Identify which cell holds the provided text, then report its (x, y) central coordinate. 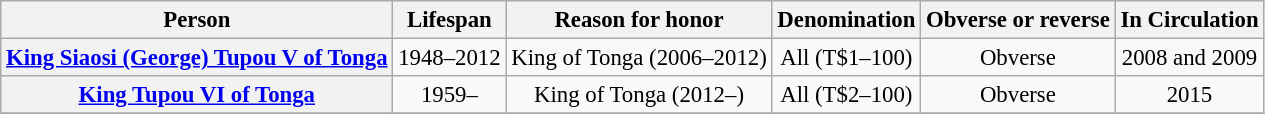
All (T$2–100) (846, 95)
All (T$1–100) (846, 58)
King Siaosi (George) Tupou V of Tonga (197, 58)
1959– (450, 95)
King of Tonga (2012–) (639, 95)
King of Tonga (2006–2012) (639, 58)
2015 (1190, 95)
Reason for honor (639, 20)
In Circulation (1190, 20)
King Tupou VI of Tonga (197, 95)
2008 and 2009 (1190, 58)
Person (197, 20)
Lifespan (450, 20)
1948–2012 (450, 58)
Obverse or reverse (1018, 20)
Denomination (846, 20)
